For the text-containing cell, return its midpoint in [x, y] coordinate format. 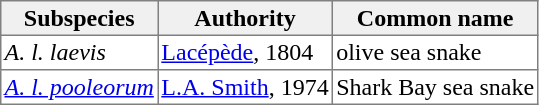
L.A. Smith, 1974 [246, 87]
Subspecies [80, 18]
Lacépède, 1804 [246, 52]
Common name [434, 18]
A. l. laevis [80, 52]
Shark Bay sea snake [434, 87]
olive sea snake [434, 52]
Authority [246, 18]
A. l. pooleorum [80, 87]
